Pinpoint the cell where the given text exists, returning its [X, Y] midpoint coordinate. 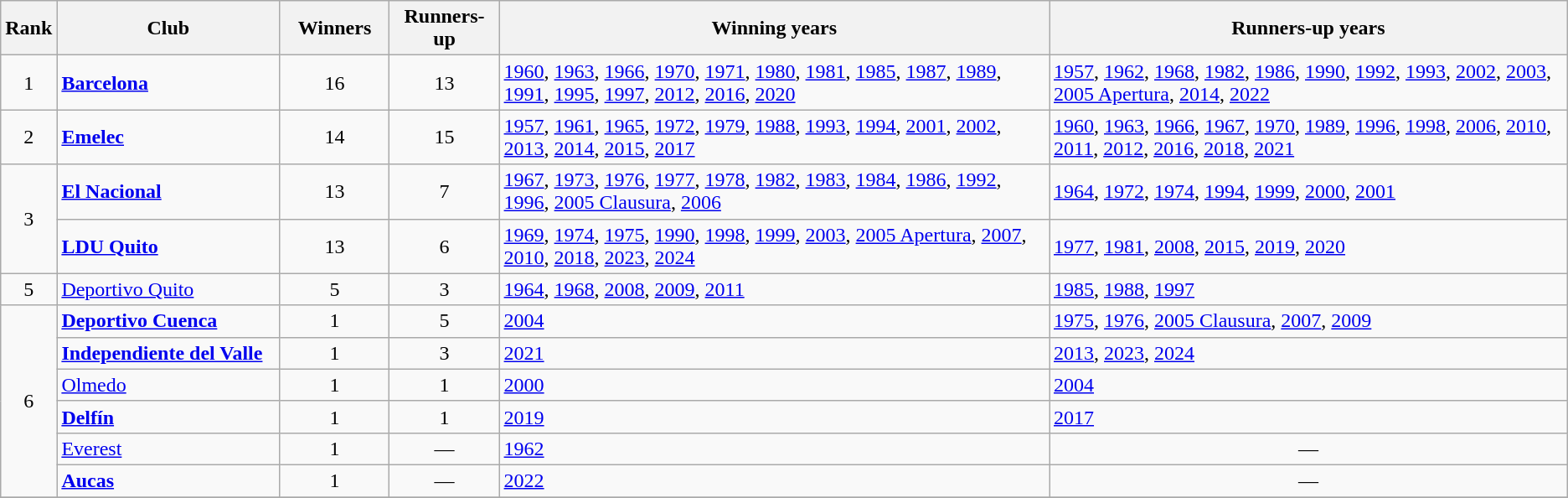
1962 [774, 449]
Independiente del Valle [168, 353]
El Nacional [168, 191]
1967, 1973, 1976, 1977, 1978, 1982, 1983, 1984, 1986, 1992, 1996, 2005 Clausura, 2006 [774, 191]
Deportivo Quito [168, 289]
2019 [774, 417]
1957, 1962, 1968, 1982, 1986, 1990, 1992, 1993, 2002, 2003, 2005 Apertura, 2014, 2022 [1308, 82]
Barcelona [168, 82]
2 [28, 137]
Winners [335, 29]
Deportivo Cuenca [168, 321]
2013, 2023, 2024 [1308, 353]
1964, 1972, 1974, 1994, 1999, 2000, 2001 [1308, 191]
Winning years [774, 29]
Rank [28, 29]
LDU Quito [168, 246]
2000 [774, 385]
1969, 1974, 1975, 1990, 1998, 1999, 2003, 2005 Apertura, 2007, 2010, 2018, 2023, 2024 [774, 246]
Club [168, 29]
1975, 1976, 2005 Clausura, 2007, 2009 [1308, 321]
1964, 1968, 2008, 2009, 2011 [774, 289]
1960, 1963, 1966, 1970, 1971, 1980, 1981, 1985, 1987, 1989, 1991, 1995, 1997, 2012, 2016, 2020 [774, 82]
1977, 1981, 2008, 2015, 2019, 2020 [1308, 246]
Emelec [168, 137]
Runners-up years [1308, 29]
1957, 1961, 1965, 1972, 1979, 1988, 1993, 1994, 2001, 2002, 2013, 2014, 2015, 2017 [774, 137]
14 [335, 137]
Olmedo [168, 385]
Runners-up [444, 29]
2017 [1308, 417]
1985, 1988, 1997 [1308, 289]
15 [444, 137]
Everest [168, 449]
1960, 1963, 1966, 1967, 1970, 1989, 1996, 1998, 2006, 2010, 2011, 2012, 2016, 2018, 2021 [1308, 137]
7 [444, 191]
2021 [774, 353]
Delfín [168, 417]
2022 [774, 480]
16 [335, 82]
Aucas [168, 480]
